Scan for the cell matching the given text and deliver its [x, y] coordinate at center. 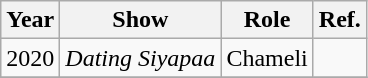
Show [140, 20]
Dating Siyapaa [140, 58]
Ref. [340, 20]
Role [267, 20]
2020 [30, 58]
Year [30, 20]
Chameli [267, 58]
